Return [X, Y] of the center of cell containing provided text 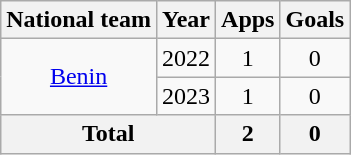
Apps [248, 20]
2 [248, 134]
Total [108, 134]
2023 [186, 96]
2022 [186, 58]
Goals [315, 20]
National team [79, 20]
Benin [79, 77]
Year [186, 20]
